Capture the cell that displays the provided text and extract its (x, y) central coordinate. 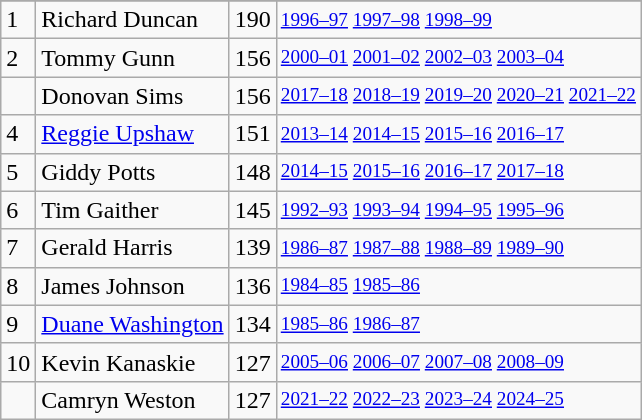
James Johnson (132, 286)
139 (252, 248)
Tim Gaither (132, 210)
Richard Duncan (132, 20)
2000–01 2001–02 2002–03 2003–04 (458, 58)
1985–86 1986–87 (458, 324)
1986–87 1987–88 1988–89 1989–90 (458, 248)
2014–15 2015–16 2016–17 2017–18 (458, 172)
10 (18, 362)
2005–06 2006–07 2007–08 2008–09 (458, 362)
Giddy Potts (132, 172)
7 (18, 248)
Reggie Upshaw (132, 134)
134 (252, 324)
Duane Washington (132, 324)
136 (252, 286)
1 (18, 20)
2013–14 2014–15 2015–16 2016–17 (458, 134)
5 (18, 172)
Kevin Kanaskie (132, 362)
9 (18, 324)
6 (18, 210)
151 (252, 134)
4 (18, 134)
1984–85 1985–86 (458, 286)
Donovan Sims (132, 96)
8 (18, 286)
2021–22 2022–23 2023–24 2024–25 (458, 400)
2017–18 2018–19 2019–20 2020–21 2021–22 (458, 96)
145 (252, 210)
Camryn Weston (132, 400)
2 (18, 58)
Gerald Harris (132, 248)
1996–97 1997–98 1998–99 (458, 20)
190 (252, 20)
148 (252, 172)
Tommy Gunn (132, 58)
1992–93 1993–94 1994–95 1995–96 (458, 210)
